Detect which cell encompasses the target text, then output its (X, Y) center coordinate. 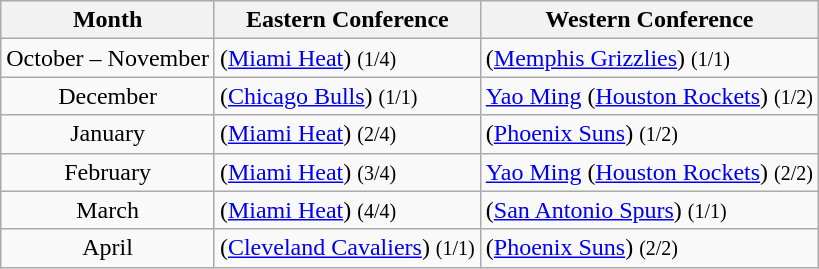
(Miami Heat) (3/4) (347, 172)
Western Conference (649, 20)
(Cleveland Cavaliers) (1/1) (347, 248)
(Miami Heat) (1/4) (347, 58)
(Miami Heat) (2/4) (347, 134)
(San Antonio Spurs) (1/1) (649, 210)
April (108, 248)
(Chicago Bulls) (1/1) (347, 96)
(Phoenix Suns) (1/2) (649, 134)
December (108, 96)
(Memphis Grizzlies) (1/1) (649, 58)
October – November (108, 58)
Month (108, 20)
March (108, 210)
(Miami Heat) (4/4) (347, 210)
Yao Ming (Houston Rockets) (1/2) (649, 96)
February (108, 172)
January (108, 134)
Eastern Conference (347, 20)
Yao Ming (Houston Rockets) (2/2) (649, 172)
(Phoenix Suns) (2/2) (649, 248)
